Capture the cell that displays the provided text and extract its [X, Y] central coordinate. 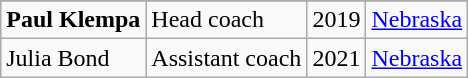
Julia Bond [74, 58]
Head coach [226, 20]
2019 [336, 20]
Paul Klempa [74, 20]
2021 [336, 58]
Assistant coach [226, 58]
